Search for the cell housing the specified text and yield its [X, Y] center coordinate. 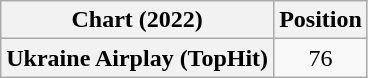
Position [321, 20]
76 [321, 58]
Chart (2022) [138, 20]
Ukraine Airplay (TopHit) [138, 58]
